Determine the [X, Y] coordinate at the center of the cell enclosing the given text.  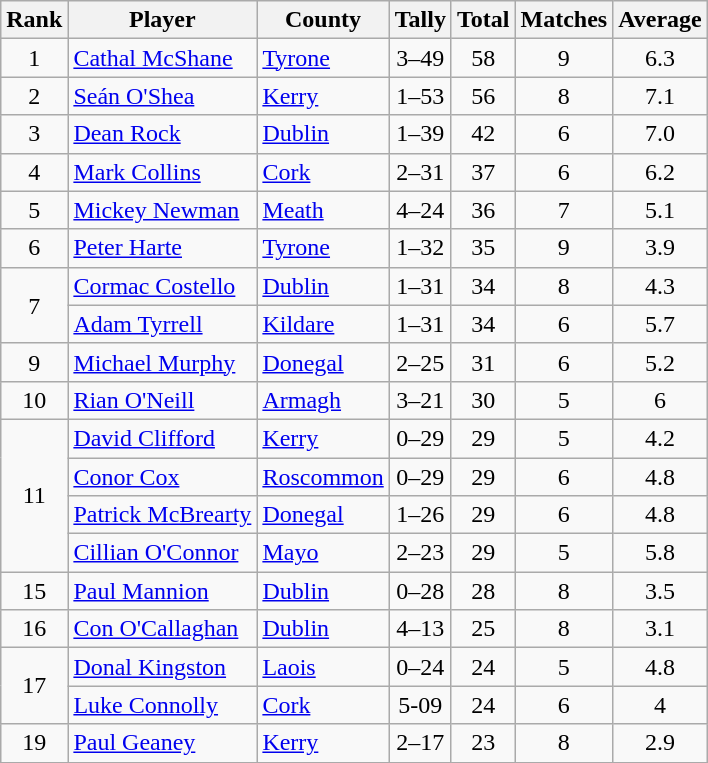
4.3 [660, 286]
1–26 [420, 515]
42 [483, 134]
Mark Collins [162, 172]
35 [483, 248]
County [323, 20]
Tally [420, 20]
30 [483, 400]
3.5 [660, 591]
7.0 [660, 134]
36 [483, 210]
5.1 [660, 210]
31 [483, 362]
3.1 [660, 629]
Donal Kingston [162, 667]
Average [660, 20]
Dean Rock [162, 134]
3–21 [420, 400]
5-09 [420, 705]
Total [483, 20]
Cathal McShane [162, 58]
Armagh [323, 400]
Kildare [323, 324]
Meath [323, 210]
1–32 [420, 248]
Rian O'Neill [162, 400]
56 [483, 96]
Mayo [323, 553]
1 [34, 58]
19 [34, 743]
David Clifford [162, 438]
Matches [564, 20]
Peter Harte [162, 248]
1–53 [420, 96]
0–24 [420, 667]
2–25 [420, 362]
23 [483, 743]
37 [483, 172]
28 [483, 591]
7.1 [660, 96]
Mickey Newman [162, 210]
Luke Connolly [162, 705]
1–39 [420, 134]
Roscommon [323, 477]
15 [34, 591]
2.9 [660, 743]
4–24 [420, 210]
Cillian O'Connor [162, 553]
2–23 [420, 553]
17 [34, 686]
Paul Geaney [162, 743]
Seán O'Shea [162, 96]
4.2 [660, 438]
Laois [323, 667]
0–28 [420, 591]
Paul Mannion [162, 591]
2–17 [420, 743]
Con O'Callaghan [162, 629]
Michael Murphy [162, 362]
3–49 [420, 58]
Patrick McBrearty [162, 515]
11 [34, 495]
4–13 [420, 629]
6.3 [660, 58]
3 [34, 134]
25 [483, 629]
6.2 [660, 172]
Player [162, 20]
5.7 [660, 324]
5.8 [660, 553]
10 [34, 400]
Cormac Costello [162, 286]
Conor Cox [162, 477]
58 [483, 58]
2 [34, 96]
3.9 [660, 248]
16 [34, 629]
2–31 [420, 172]
Rank [34, 20]
Adam Tyrrell [162, 324]
5.2 [660, 362]
